Return the (X, Y) coordinate for the center point of the cell that contains the specified text.  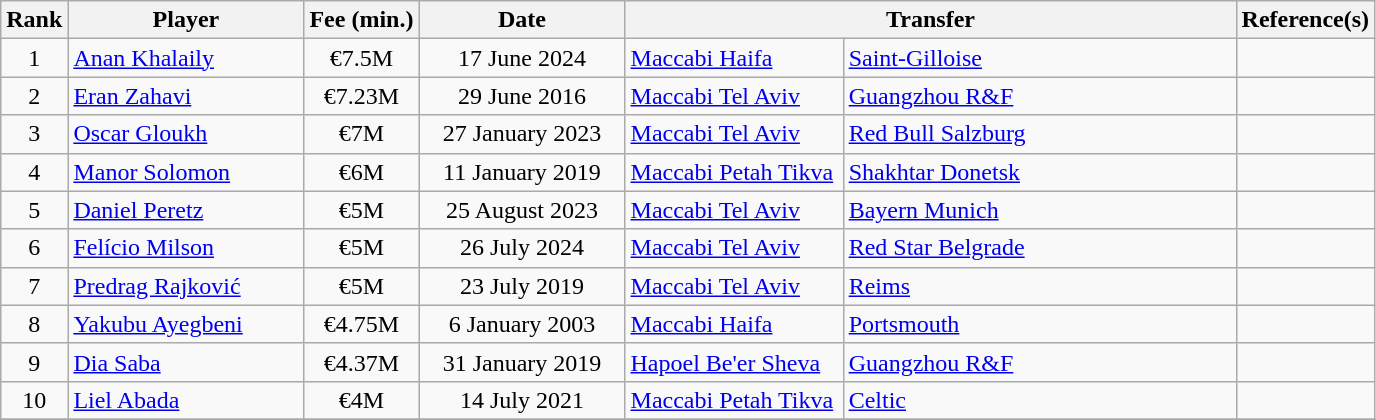
Hapoel Be'er Sheva (734, 362)
Felício Milson (186, 248)
Red Star Belgrade (1040, 248)
11 January 2019 (522, 172)
€4.37M (362, 362)
Shakhtar Donetsk (1040, 172)
Saint-Gilloise (1040, 58)
5 (34, 210)
Liel Abada (186, 400)
Rank (34, 20)
Reference(s) (1306, 20)
Predrag Rajković (186, 286)
10 (34, 400)
17 June 2024 (522, 58)
€6M (362, 172)
8 (34, 324)
€4.75M (362, 324)
9 (34, 362)
6 (34, 248)
Dia Saba (186, 362)
Transfer (930, 20)
Celtic (1040, 400)
31 January 2019 (522, 362)
14 July 2021 (522, 400)
Manor Solomon (186, 172)
Oscar Gloukh (186, 134)
Player (186, 20)
Date (522, 20)
Portsmouth (1040, 324)
27 January 2023 (522, 134)
Fee (min.) (362, 20)
€7.23M (362, 96)
Bayern Munich (1040, 210)
€4M (362, 400)
4 (34, 172)
3 (34, 134)
2 (34, 96)
6 January 2003 (522, 324)
7 (34, 286)
€7.5M (362, 58)
€7M (362, 134)
25 August 2023 (522, 210)
Red Bull Salzburg (1040, 134)
26 July 2024 (522, 248)
Eran Zahavi (186, 96)
23 July 2019 (522, 286)
1 (34, 58)
Anan Khalaily (186, 58)
Yakubu Ayegbeni (186, 324)
29 June 2016 (522, 96)
Reims (1040, 286)
Daniel Peretz (186, 210)
